Capture the cell that displays the provided text and extract its [X, Y] central coordinate. 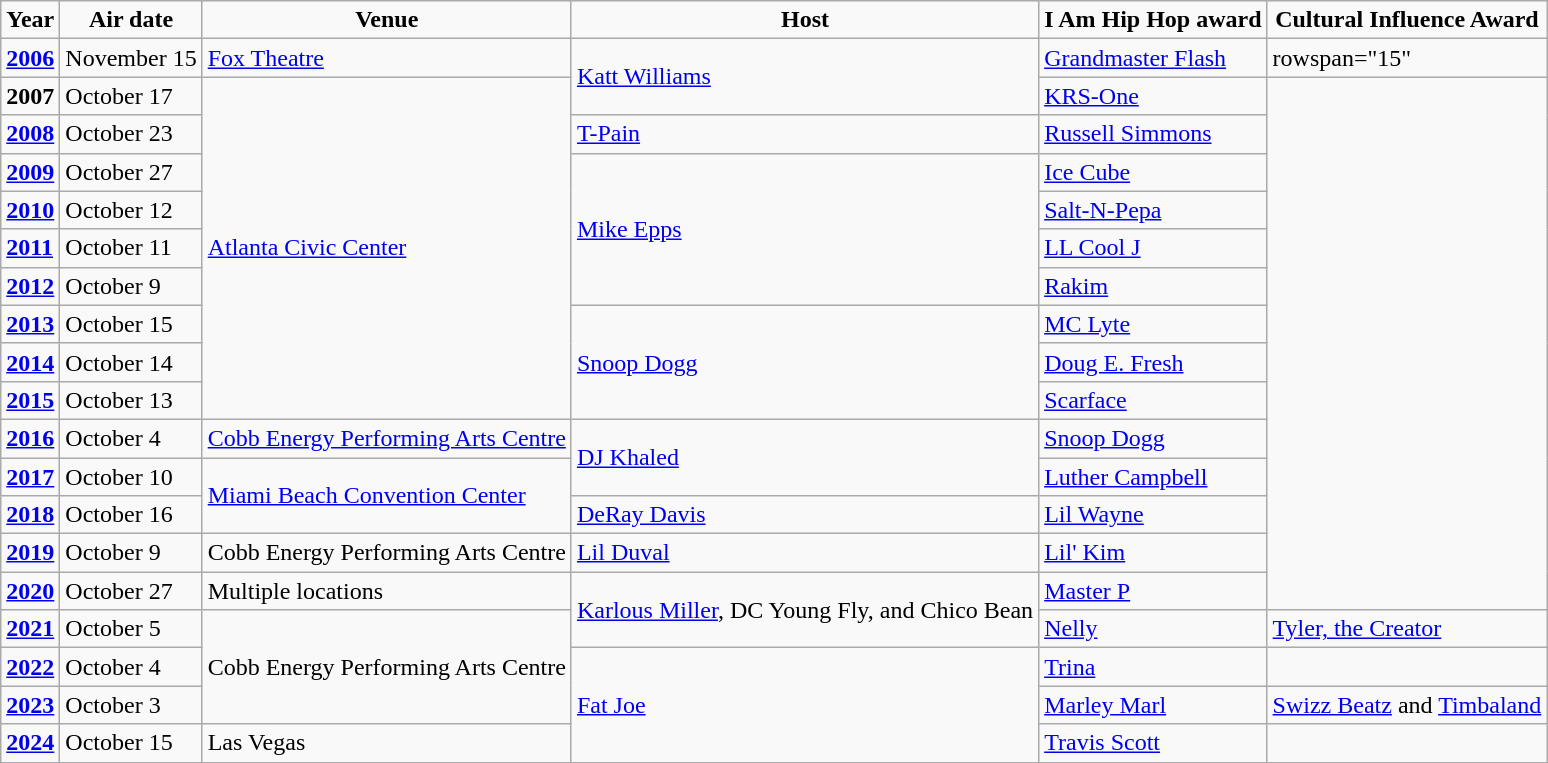
2009 [30, 172]
Nelly [1153, 629]
Fat Joe [804, 705]
2008 [30, 134]
Karlous Miller, DC Young Fly, and Chico Bean [804, 610]
Lil Duval [804, 553]
October 10 [131, 477]
October 14 [131, 362]
2023 [30, 705]
2007 [30, 96]
Atlanta Civic Center [386, 248]
2021 [30, 629]
2017 [30, 477]
Lil Wayne [1153, 515]
Ice Cube [1153, 172]
Tyler, the Creator [1407, 629]
Doug E. Fresh [1153, 362]
T-Pain [804, 134]
I Am Hip Hop award [1153, 20]
Travis Scott [1153, 743]
2022 [30, 667]
MC Lyte [1153, 324]
2012 [30, 286]
October 12 [131, 210]
2024 [30, 743]
2018 [30, 515]
Cultural Influence Award [1407, 20]
Katt Williams [804, 77]
2006 [30, 58]
Grandmaster Flash [1153, 58]
November 15 [131, 58]
2013 [30, 324]
Swizz Beatz and Timbaland [1407, 705]
Miami Beach Convention Center [386, 496]
October 3 [131, 705]
Trina [1153, 667]
Lil' Kim [1153, 553]
October 13 [131, 400]
October 11 [131, 248]
Host [804, 20]
October 23 [131, 134]
2010 [30, 210]
2014 [30, 362]
October 16 [131, 515]
October 5 [131, 629]
Fox Theatre [386, 58]
2020 [30, 591]
Las Vegas [386, 743]
Venue [386, 20]
Luther Campbell [1153, 477]
Mike Epps [804, 229]
KRS-One [1153, 96]
Year [30, 20]
Salt-N-Pepa [1153, 210]
2019 [30, 553]
2015 [30, 400]
DJ Khaled [804, 457]
Multiple locations [386, 591]
DeRay Davis [804, 515]
Marley Marl [1153, 705]
LL Cool J [1153, 248]
Scarface [1153, 400]
Russell Simmons [1153, 134]
2011 [30, 248]
October 17 [131, 96]
rowspan="15" [1407, 58]
2016 [30, 438]
Air date [131, 20]
Rakim [1153, 286]
Master P [1153, 591]
